Capture the cell that displays the provided text and extract its [X, Y] central coordinate. 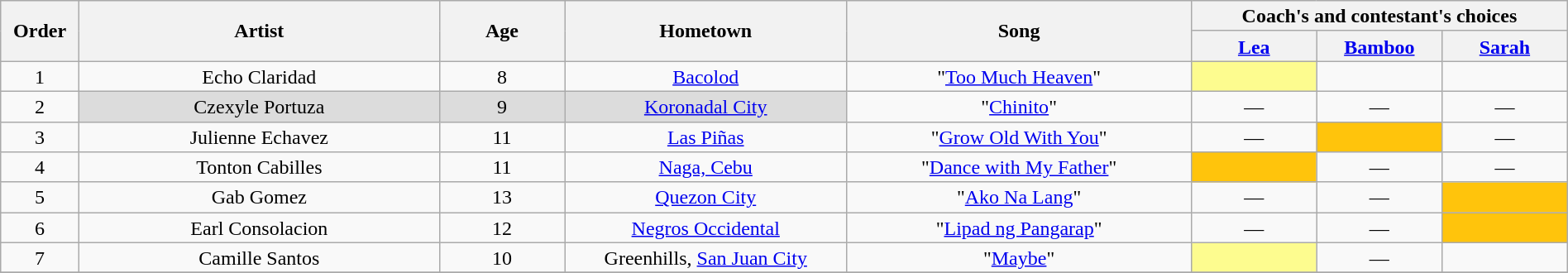
Artist [259, 31]
Las Piñas [706, 137]
Julienne Echavez [259, 137]
Bamboo [1379, 46]
Greenhills, San Juan City [706, 258]
8 [502, 76]
10 [502, 258]
"Lipad ng Pangarap" [1019, 228]
Coach's and contestant's choices [1379, 17]
13 [502, 197]
Bacolod [706, 76]
Quezon City [706, 197]
"Maybe" [1019, 258]
Naga, Cebu [706, 167]
Camille Santos [259, 258]
12 [502, 228]
Sarah [1505, 46]
4 [40, 167]
Lea [1255, 46]
Age [502, 31]
Earl Consolacion [259, 228]
"Chinito" [1019, 106]
Koronadal City [706, 106]
6 [40, 228]
Czexyle Portuza [259, 106]
Song [1019, 31]
"Ako Na Lang" [1019, 197]
"Grow Old With You" [1019, 137]
Negros Occidental [706, 228]
"Dance with My Father" [1019, 167]
Order [40, 31]
Echo Claridad [259, 76]
3 [40, 137]
"Too Much Heaven" [1019, 76]
Gab Gomez [259, 197]
7 [40, 258]
5 [40, 197]
Tonton Cabilles [259, 167]
Hometown [706, 31]
9 [502, 106]
2 [40, 106]
1 [40, 76]
